Find where the given text appears and provide that cell's center as (x, y) coordinate. 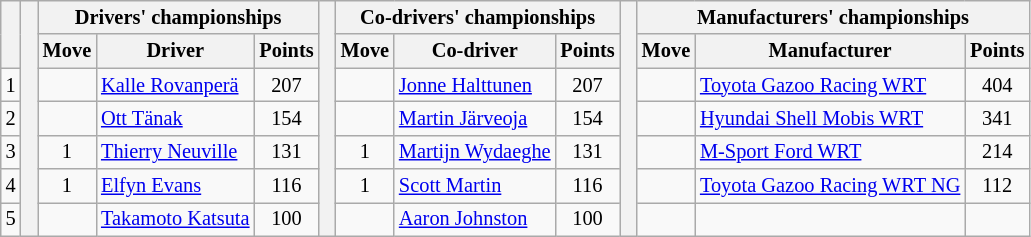
M-Sport Ford WRT (830, 152)
214 (997, 152)
5 (11, 219)
404 (997, 85)
Co-drivers' championships (478, 17)
Driver (175, 51)
Scott Martin (475, 186)
Jonne Halttunen (475, 85)
Manufacturers' championships (834, 17)
Elfyn Evans (175, 186)
Drivers' championships (178, 17)
Thierry Neuville (175, 152)
4 (11, 186)
Ott Tänak (175, 118)
112 (997, 186)
Martijn Wydaeghe (475, 152)
Toyota Gazoo Racing WRT (830, 85)
Toyota Gazoo Racing WRT NG (830, 186)
Co-driver (475, 51)
Kalle Rovanperä (175, 85)
3 (11, 152)
Manufacturer (830, 51)
2 (11, 118)
Takamoto Katsuta (175, 219)
Martin Järveoja (475, 118)
Aaron Johnston (475, 219)
341 (997, 118)
Hyundai Shell Mobis WRT (830, 118)
